Detect which cell encompasses the target text, then output its [x, y] center coordinate. 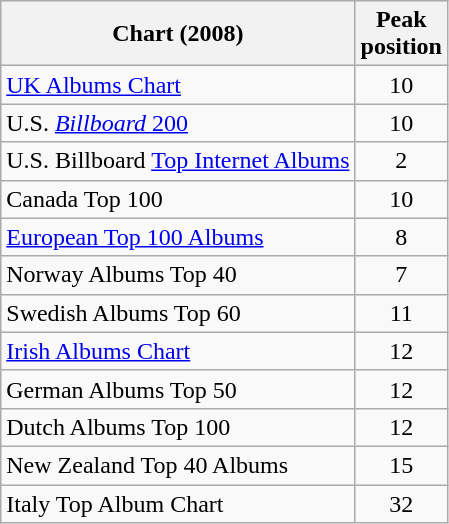
Swedish Albums Top 60 [178, 313]
11 [401, 313]
Peakposition [401, 34]
Chart (2008) [178, 34]
15 [401, 465]
2 [401, 161]
Italy Top Album Chart [178, 503]
Irish Albums Chart [178, 351]
German Albums Top 50 [178, 389]
8 [401, 237]
Canada Top 100 [178, 199]
7 [401, 275]
U.S. Billboard 200 [178, 123]
Dutch Albums Top 100 [178, 427]
UK Albums Chart [178, 85]
European Top 100 Albums [178, 237]
New Zealand Top 40 Albums [178, 465]
U.S. Billboard Top Internet Albums [178, 161]
Norway Albums Top 40 [178, 275]
32 [401, 503]
